Find where the given text appears and provide that cell's center as [X, Y] coordinate. 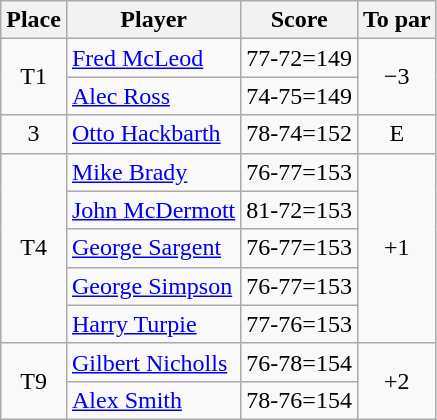
+1 [396, 248]
Place [34, 20]
Alec Ross [153, 96]
81-72=153 [300, 210]
Score [300, 20]
George Simpson [153, 286]
T9 [34, 381]
78-76=154 [300, 400]
+2 [396, 381]
Alex Smith [153, 400]
Fred McLeod [153, 58]
Player [153, 20]
74-75=149 [300, 96]
E [396, 134]
77-76=153 [300, 324]
To par [396, 20]
T1 [34, 77]
George Sargent [153, 248]
3 [34, 134]
Gilbert Nicholls [153, 362]
T4 [34, 248]
Mike Brady [153, 172]
76-78=154 [300, 362]
77-72=149 [300, 58]
78-74=152 [300, 134]
John McDermott [153, 210]
Otto Hackbarth [153, 134]
−3 [396, 77]
Harry Turpie [153, 324]
